Find where the given text appears and provide that cell's center as [x, y] coordinate. 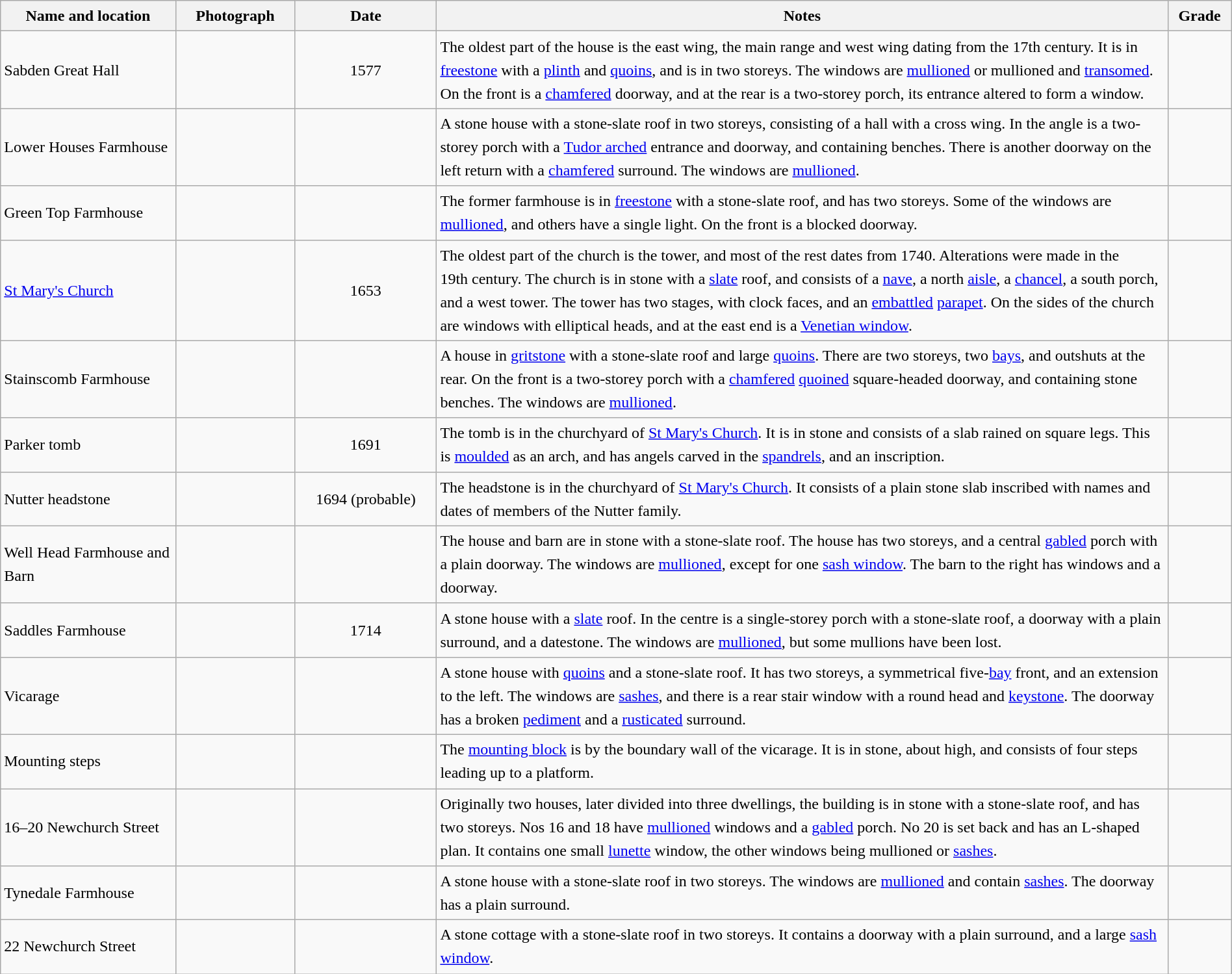
A stone house with a stone-slate roof in two storeys. The windows are mullioned and contain sashes. The doorway has a plain surround. [802, 893]
1691 [366, 444]
Well Head Farmhouse and Barn [88, 564]
Vicarage [88, 695]
Notes [802, 16]
Grade [1200, 16]
1577 [366, 70]
Saddles Farmhouse [88, 630]
1653 [366, 290]
22 Newchurch Street [88, 947]
Date [366, 16]
Sabden Great Hall [88, 70]
Nutter headstone [88, 499]
Green Top Farmhouse [88, 213]
Lower Houses Farmhouse [88, 147]
1714 [366, 630]
St Mary's Church [88, 290]
Name and location [88, 16]
Tynedale Farmhouse [88, 893]
Photograph [235, 16]
The mounting block is by the boundary wall of the vicarage. It is in stone, about high, and consists of four steps leading up to a platform. [802, 762]
Stainscomb Farmhouse [88, 379]
1694 (probable) [366, 499]
Mounting steps [88, 762]
16–20 Newchurch Street [88, 828]
Parker tomb [88, 444]
A stone cottage with a stone-slate roof in two storeys. It contains a doorway with a plain surround, and a large sash window. [802, 947]
